Extract the [x, y] coordinate from the center of the cell holding the provided text.  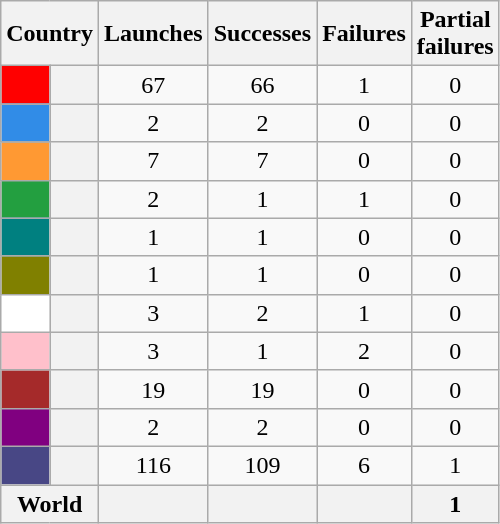
Successes [262, 34]
World [50, 503]
Launches [153, 34]
66 [262, 85]
6 [364, 465]
Country [50, 34]
Partial failures [455, 34]
67 [153, 85]
Failures [364, 34]
109 [262, 465]
116 [153, 465]
